Output the [x, y] coordinate of the center of the cell containing the given text.  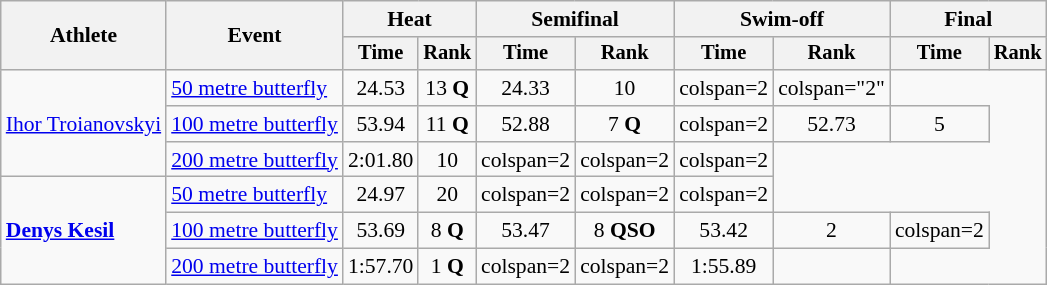
Denys Kesil [84, 230]
Heat [410, 19]
8 Q [447, 231]
1 Q [447, 267]
Event [254, 36]
1:57.70 [380, 267]
1:55.89 [724, 267]
2 [832, 231]
Semifinal [575, 19]
Final [968, 19]
11 Q [447, 124]
24.33 [526, 88]
2:01.80 [380, 160]
52.88 [526, 124]
Swim-off [782, 19]
53.94 [380, 124]
13 Q [447, 88]
8 QSO [624, 231]
Ihor Troianovskyi [84, 124]
53.47 [526, 231]
colspan="2" [832, 88]
52.73 [832, 124]
24.53 [380, 88]
53.69 [380, 231]
20 [447, 195]
Athlete [84, 36]
24.97 [380, 195]
53.42 [724, 231]
5 [940, 124]
7 Q [624, 124]
